Determine the [x, y] coordinate at the center of the cell enclosing the given text.  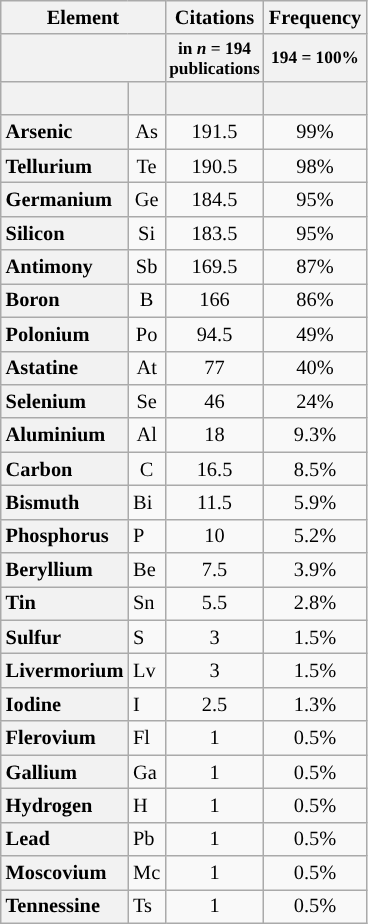
40% [315, 368]
Beryllium [64, 570]
Element [83, 17]
Antimony [64, 267]
Po [146, 334]
1.3% [315, 704]
Pb [146, 839]
Tin [64, 603]
Mc [146, 872]
Se [146, 401]
Citations [214, 17]
Moscovium [64, 872]
Ga [146, 772]
Silicon [64, 233]
49% [315, 334]
169.5 [214, 267]
Be [146, 570]
I [146, 704]
P [146, 536]
5.5 [214, 603]
Iodine [64, 704]
Fl [146, 738]
3.9% [315, 570]
191.5 [214, 132]
8.5% [315, 469]
94.5 [214, 334]
24% [315, 401]
77 [214, 368]
Ts [146, 906]
16.5 [214, 469]
5.9% [315, 502]
2.5 [214, 704]
Bi [146, 502]
5.2% [315, 536]
194 = 100% [315, 58]
Flerovium [64, 738]
Te [146, 166]
Arsenic [64, 132]
9.3% [315, 435]
Selenium [64, 401]
S [146, 637]
Sb [146, 267]
Frequency [315, 17]
At [146, 368]
Germanium [64, 199]
Carbon [64, 469]
2.8% [315, 603]
Si [146, 233]
Tellurium [64, 166]
Sulfur [64, 637]
166 [214, 300]
10 [214, 536]
Polonium [64, 334]
H [146, 805]
Lv [146, 671]
Tennessine [64, 906]
Ge [146, 199]
98% [315, 166]
87% [315, 267]
Lead [64, 839]
Al [146, 435]
Astatine [64, 368]
C [146, 469]
in n = 194publications [214, 58]
86% [315, 300]
Aluminium [64, 435]
183.5 [214, 233]
18 [214, 435]
Boron [64, 300]
B [146, 300]
46 [214, 401]
184.5 [214, 199]
Bismuth [64, 502]
Livermorium [64, 671]
Phosphorus [64, 536]
Sn [146, 603]
Hydrogen [64, 805]
99% [315, 132]
Gallium [64, 772]
11.5 [214, 502]
As [146, 132]
7.5 [214, 570]
190.5 [214, 166]
